For the text-containing cell, return its midpoint in [X, Y] coordinate format. 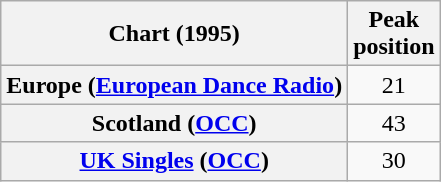
21 [394, 85]
Scotland (OCC) [174, 123]
Chart (1995) [174, 34]
43 [394, 123]
Peakposition [394, 34]
30 [394, 161]
Europe (European Dance Radio) [174, 85]
UK Singles (OCC) [174, 161]
